Scan for the cell matching the given text and deliver its [x, y] coordinate at center. 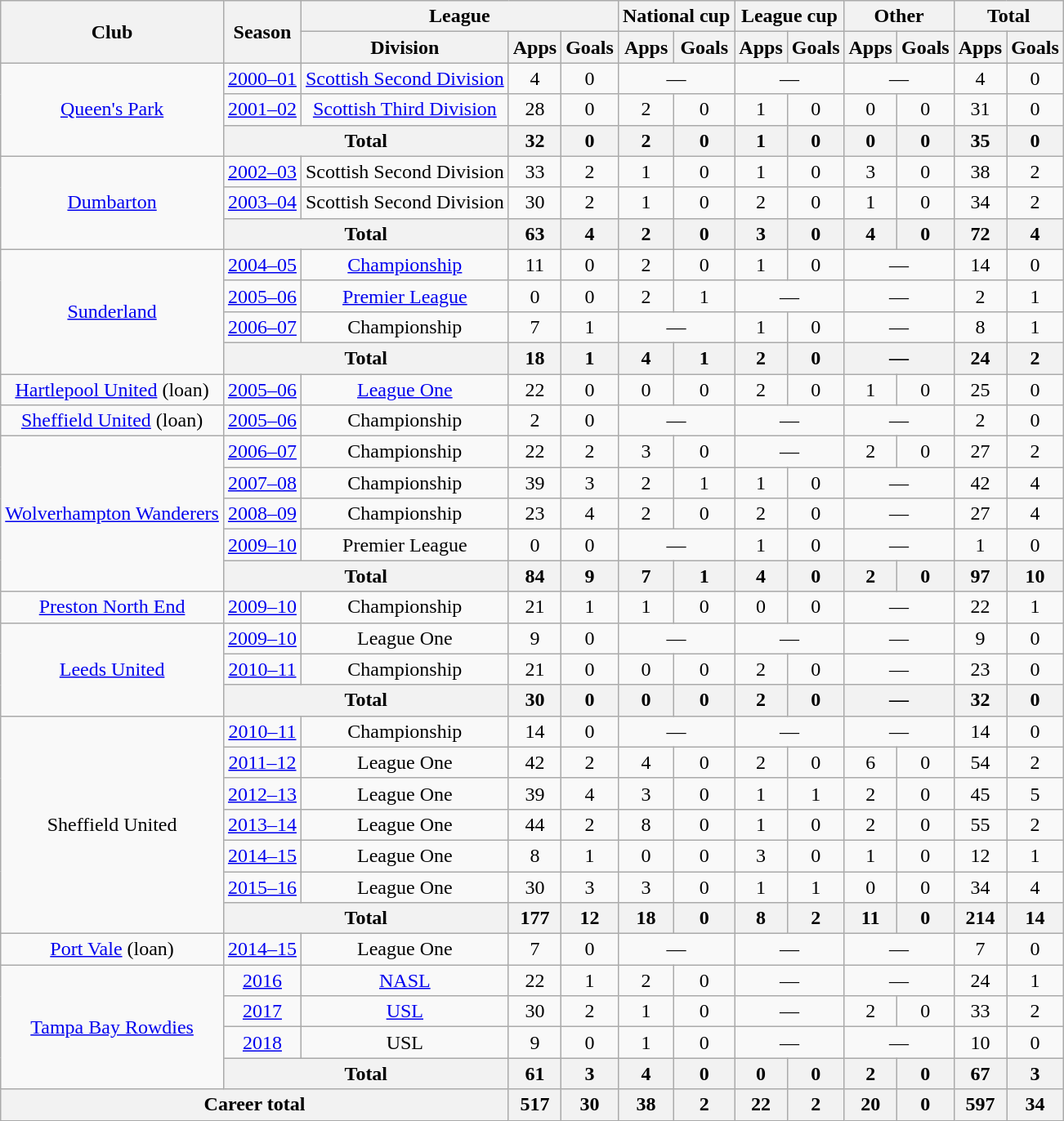
97 [980, 576]
2013–14 [262, 824]
6 [870, 762]
45 [980, 793]
2004–05 [262, 265]
Other [899, 16]
Preston North End [113, 607]
Season [262, 32]
55 [980, 824]
20 [870, 1105]
2018 [262, 1043]
Club [113, 32]
2008–09 [262, 514]
2003–04 [262, 203]
597 [980, 1105]
2012–13 [262, 793]
Division [405, 47]
Scottish Third Division [405, 109]
Sunderland [113, 311]
35 [980, 141]
177 [534, 918]
2001–02 [262, 109]
Sheffield United (loan) [113, 421]
Tampa Bay Rowdies [113, 1027]
2017 [262, 1012]
25 [980, 390]
214 [980, 918]
2015–16 [262, 887]
National cup [676, 16]
2002–03 [262, 172]
72 [980, 234]
2007–08 [262, 483]
28 [534, 109]
Wolverhampton Wanderers [113, 514]
Hartlepool United (loan) [113, 390]
League cup [789, 16]
League [459, 16]
Sheffield United [113, 824]
67 [980, 1074]
31 [980, 109]
61 [534, 1074]
2000–01 [262, 78]
Port Vale (loan) [113, 949]
2016 [262, 980]
Dumbarton [113, 203]
NASL [405, 980]
54 [980, 762]
Queen's Park [113, 109]
84 [534, 576]
Career total [255, 1105]
63 [534, 234]
517 [534, 1105]
44 [534, 824]
Leeds United [113, 669]
2011–12 [262, 762]
5 [1035, 793]
